Provide the [x, y] coordinate of the cell's center where the given text is located.  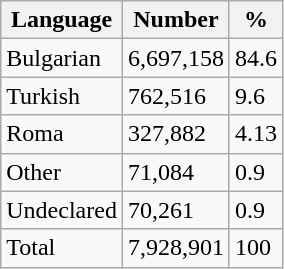
327,882 [176, 134]
100 [256, 248]
Other [62, 172]
Turkish [62, 96]
9.6 [256, 96]
Total [62, 248]
84.6 [256, 58]
7,928,901 [176, 248]
Roma [62, 134]
71,084 [176, 172]
Undeclared [62, 210]
762,516 [176, 96]
Number [176, 20]
% [256, 20]
70,261 [176, 210]
Language [62, 20]
Bulgarian [62, 58]
6,697,158 [176, 58]
4.13 [256, 134]
